Locate the cell with the specified text and output its (x, y) center coordinate. 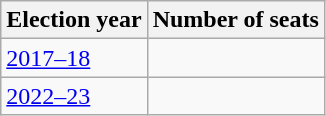
Number of seats (236, 20)
2017–18 (74, 58)
2022–23 (74, 96)
Election year (74, 20)
